Pinpoint the cell where the given text exists, returning its (X, Y) midpoint coordinate. 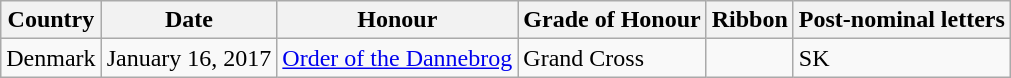
Honour (398, 20)
Post-nominal letters (902, 20)
Grand Cross (612, 58)
January 16, 2017 (189, 58)
Grade of Honour (612, 20)
Date (189, 20)
Country (51, 20)
SK (902, 58)
Order of the Dannebrog (398, 58)
Ribbon (750, 20)
Denmark (51, 58)
